Return [x, y] of the center of cell containing provided text 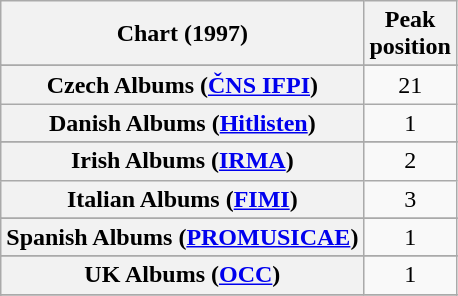
Danish Albums (Hitlisten) [182, 123]
21 [410, 85]
UK Albums (OCC) [182, 275]
Irish Albums (IRMA) [182, 161]
3 [410, 199]
Spanish Albums (PROMUSICAE) [182, 237]
Czech Albums (ČNS IFPI) [182, 85]
Chart (1997) [182, 34]
Italian Albums (FIMI) [182, 199]
2 [410, 161]
Peakposition [410, 34]
